Scan for the cell matching the given text and deliver its (X, Y) coordinate at center. 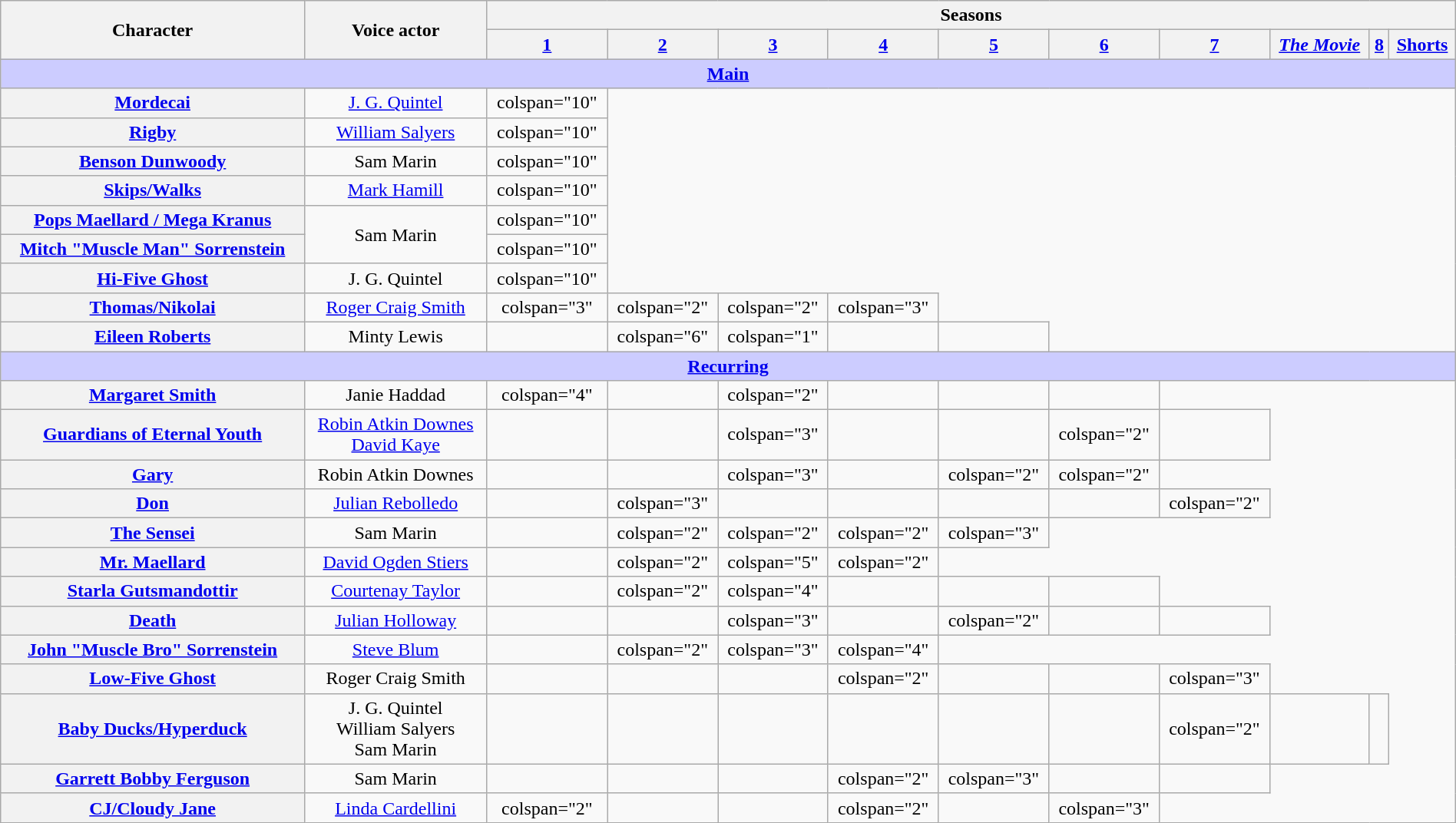
Eileen Roberts (153, 336)
2 (663, 45)
Hi-Five Ghost (153, 278)
Don (153, 504)
Minty Lewis (396, 336)
The Movie (1319, 45)
6 (1104, 45)
Seasons (971, 15)
Rigby (153, 132)
Shorts (1422, 45)
8 (1379, 45)
David Ogden Stiers (396, 562)
Guardians of Eternal Youth (153, 435)
Low-Five Ghost (153, 679)
colspan="5" (773, 562)
Courtenay Taylor (396, 591)
Voice actor (396, 30)
Robin Atkin DownesDavid Kaye (396, 435)
Thomas/Nikolai (153, 307)
Recurring (728, 366)
Robin Atkin Downes (396, 474)
1 (547, 45)
Character (153, 30)
Pops Maellard / Mega Kranus (153, 220)
CJ/Cloudy Jane (153, 808)
Janie Haddad (396, 395)
J. G. QuintelWilliam SalyersSam Marin (396, 729)
3 (773, 45)
colspan="6" (663, 336)
Main (728, 74)
Skips/Walks (153, 190)
Death (153, 620)
The Sensei (153, 533)
Margaret Smith (153, 395)
Benson Dunwoody (153, 161)
colspan="1" (773, 336)
4 (883, 45)
Julian Rebolledo (396, 504)
Mark Hamill (396, 190)
William Salyers (396, 132)
Steve Blum (396, 649)
7 (1215, 45)
Mordecai (153, 103)
Starla Gutsmandottir (153, 591)
John "Muscle Bro" Sorrenstein (153, 649)
Mitch "Muscle Man" Sorrenstein (153, 249)
Garrett Bobby Ferguson (153, 778)
Baby Ducks/Hyperduck (153, 729)
5 (994, 45)
Linda Cardellini (396, 808)
Mr. Maellard (153, 562)
Gary (153, 474)
Julian Holloway (396, 620)
